Provide the (X, Y) coordinate of the cell's center where the given text is located.  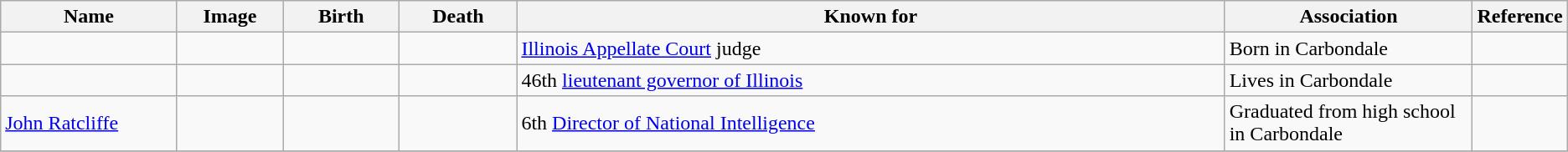
Death (458, 17)
46th lieutenant governor of Illinois (871, 80)
Graduated from high school in Carbondale (1349, 124)
Known for (871, 17)
Reference (1519, 17)
Illinois Appellate Court judge (871, 48)
Birth (342, 17)
Image (230, 17)
John Ratcliffe (89, 124)
Name (89, 17)
Lives in Carbondale (1349, 80)
6th Director of National Intelligence (871, 124)
Born in Carbondale (1349, 48)
Association (1349, 17)
